Return the (x, y) coordinate for the center point of the cell that contains the specified text.  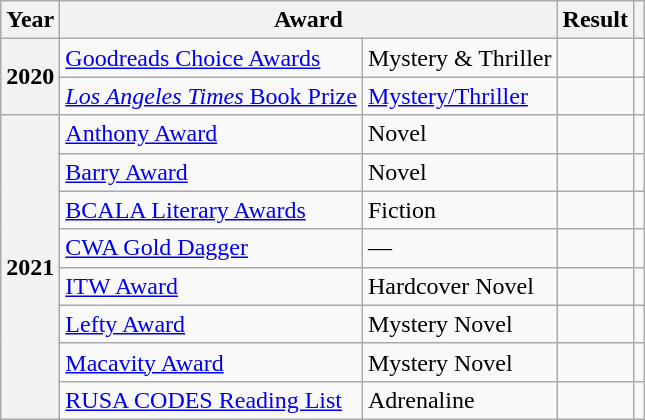
Adrenaline (460, 400)
Fiction (460, 210)
Mystery & Thriller (460, 58)
Award (308, 20)
BCALA Literary Awards (212, 210)
RUSA CODES Reading List (212, 400)
Los Angeles Times Book Prize (212, 96)
Mystery/Thriller (460, 96)
2020 (30, 77)
Anthony Award (212, 134)
Barry Award (212, 172)
— (460, 248)
Lefty Award (212, 324)
CWA Gold Dagger (212, 248)
Result (595, 20)
Hardcover Novel (460, 286)
Macavity Award (212, 362)
Year (30, 20)
Goodreads Choice Awards (212, 58)
ITW Award (212, 286)
2021 (30, 267)
